Locate the cell with the specified text and output its [X, Y] center coordinate. 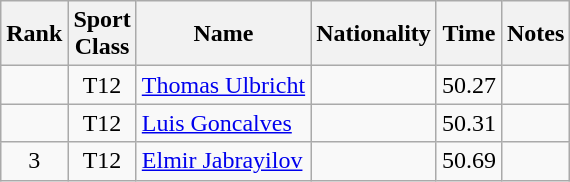
Rank [34, 34]
Time [468, 34]
Elmir Jabrayilov [223, 161]
50.31 [468, 123]
50.69 [468, 161]
Nationality [374, 34]
Name [223, 34]
50.27 [468, 85]
3 [34, 161]
Thomas Ulbricht [223, 85]
Luis Goncalves [223, 123]
SportClass [102, 34]
Notes [535, 34]
